Detect which cell encompasses the target text, then output its (x, y) center coordinate. 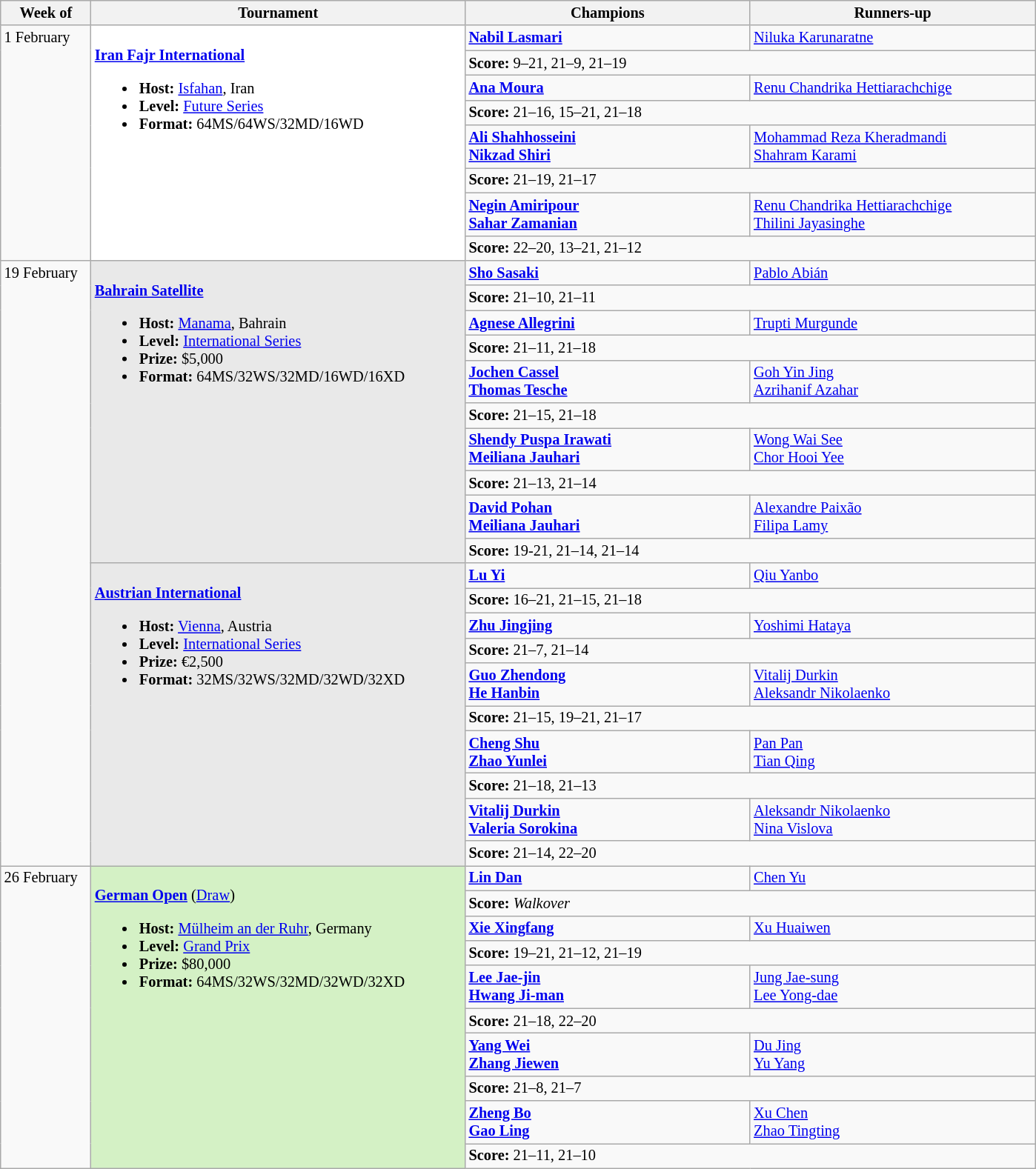
Week of (46, 13)
Bahrain SatelliteHost: Manama, BahrainLevel: International SeriesPrize: $5,000Format: 64MS/32WS/32MD/16WD/16XD (279, 412)
1 February (46, 142)
Score: 21–10, 21–11 (750, 298)
Negin Amiripour Sahar Zamanian (608, 214)
Xie Xingfang (608, 928)
Score: 19–21, 21–12, 21–19 (750, 953)
Sho Sasaki (608, 273)
Score: 21–8, 21–7 (750, 1088)
Guo Zhendong He Hanbin (608, 684)
Iran Fajr InternationalHost: Isfahan, IranLevel: Future SeriesFormat: 64MS/64WS/32MD/16WD (279, 142)
Score: 21–11, 21–10 (750, 1156)
Yoshimi Hataya (892, 625)
Wong Wai See Chor Hooi Yee (892, 449)
Jochen Cassel Thomas Tesche (608, 382)
Vitalij Durkin Valeria Sorokina (608, 819)
Tournament (279, 13)
German Open (Draw)Host: Mülheim an der Ruhr, GermanyLevel: Grand PrixPrize: $80,000Format: 64MS/32WS/32MD/32WD/32XD (279, 1016)
Chen Yu (892, 878)
Jung Jae-sung Lee Yong-dae (892, 987)
Renu Chandrika Hettiarachchige Thilini Jayasinghe (892, 214)
Score: 21–19, 21–17 (750, 180)
Runners-up (892, 13)
19 February (46, 563)
Score: 21–16, 15–21, 21–18 (750, 113)
Score: 21–15, 19–21, 21–17 (750, 718)
Lee Jae-jin Hwang Ji-man (608, 987)
Zheng Bo Gao Ling (608, 1122)
Score: 22–20, 13–21, 21–12 (750, 248)
Nabil Lasmari (608, 38)
Score: 16–21, 21–15, 21–18 (750, 600)
Lu Yi (608, 576)
Score: 21–7, 21–14 (750, 650)
Goh Yin Jing Azrihanif Azahar (892, 382)
Score: 21–15, 21–18 (750, 416)
Cheng Shu Zhao Yunlei (608, 752)
Du Jing Yu Yang (892, 1054)
Niluka Karunaratne (892, 38)
Xu Chen Zhao Tingting (892, 1122)
Score: 9–21, 21–9, 21–19 (750, 63)
Pablo Abián (892, 273)
Trupti Murgunde (892, 323)
Xu Huaiwen (892, 928)
Score: 21–18, 21–13 (750, 785)
Pan Pan Tian Qing (892, 752)
Score: 21–13, 21–14 (750, 483)
26 February (46, 1016)
Score: Walkover (750, 903)
Vitalij Durkin Aleksandr Nikolaenko (892, 684)
Ana Moura (608, 87)
Lin Dan (608, 878)
Score: 21–11, 21–18 (750, 347)
Mohammad Reza Kheradmandi Shahram Karami (892, 147)
Shendy Puspa Irawati Meiliana Jauhari (608, 449)
Score: 21–18, 22–20 (750, 1021)
Score: 21–14, 22–20 (750, 853)
Zhu Jingjing (608, 625)
Renu Chandrika Hettiarachchige (892, 87)
Austrian InternationalHost: Vienna, AustriaLevel: International SeriesPrize: €2,500Format: 32MS/32WS/32MD/32WD/32XD (279, 714)
Alexandre Paixão Filipa Lamy (892, 516)
Agnese Allegrini (608, 323)
Ali Shahhosseini Nikzad Shiri (608, 147)
Score: 19-21, 21–14, 21–14 (750, 550)
David Pohan Meiliana Jauhari (608, 516)
Champions (608, 13)
Yang Wei Zhang Jiewen (608, 1054)
Aleksandr Nikolaenko Nina Vislova (892, 819)
Qiu Yanbo (892, 576)
